Detect which cell encompasses the target text, then output its [X, Y] center coordinate. 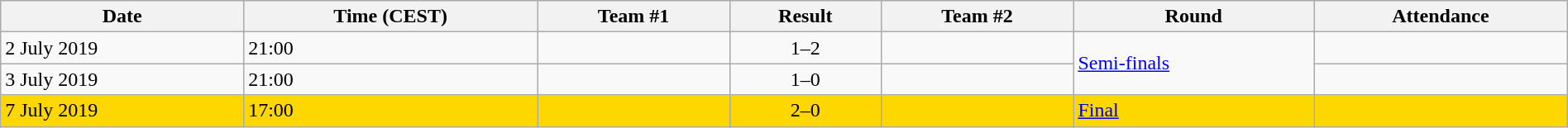
1–2 [806, 48]
Time (CEST) [390, 17]
3 July 2019 [122, 79]
Semi-finals [1194, 64]
2–0 [806, 111]
17:00 [390, 111]
2 July 2019 [122, 48]
1–0 [806, 79]
Result [806, 17]
7 July 2019 [122, 111]
Date [122, 17]
Team #1 [633, 17]
Round [1194, 17]
Attendance [1441, 17]
Final [1194, 111]
Team #2 [978, 17]
